Return the (x, y) coordinate for the center point of the cell that contains the specified text.  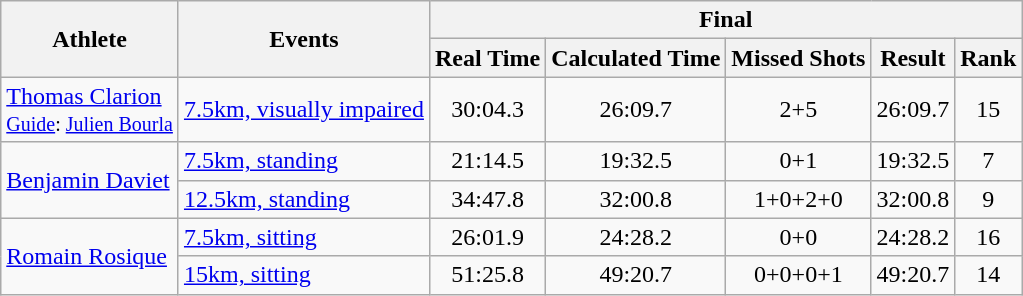
Romain Rosique (90, 256)
7.5km, standing (304, 161)
0+1 (798, 161)
51:25.8 (487, 275)
7.5km, sitting (304, 237)
16 (988, 237)
Thomas ClarionGuide: Julien Bourla (90, 110)
Missed Shots (798, 58)
Events (304, 39)
15 (988, 110)
2+5 (798, 110)
34:47.8 (487, 199)
Real Time (487, 58)
21:14.5 (487, 161)
0+0 (798, 237)
Benjamin Daviet (90, 180)
Rank (988, 58)
0+0+0+1 (798, 275)
Final (725, 20)
14 (988, 275)
Result (913, 58)
12.5km, standing (304, 199)
9 (988, 199)
30:04.3 (487, 110)
Calculated Time (636, 58)
7 (988, 161)
26:01.9 (487, 237)
7.5km, visually impaired (304, 110)
15km, sitting (304, 275)
1+0+2+0 (798, 199)
Athlete (90, 39)
